Determine the [X, Y] coordinate at the center of the cell enclosing the given text.  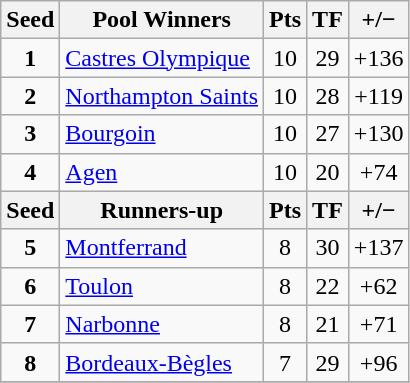
22 [328, 286]
+119 [378, 96]
Castres Olympique [162, 58]
1 [30, 58]
+71 [378, 324]
4 [30, 172]
+136 [378, 58]
6 [30, 286]
30 [328, 248]
Montferrand [162, 248]
+137 [378, 248]
5 [30, 248]
Toulon [162, 286]
Bordeaux-Bègles [162, 362]
Runners-up [162, 210]
2 [30, 96]
Northampton Saints [162, 96]
28 [328, 96]
Narbonne [162, 324]
Bourgoin [162, 134]
20 [328, 172]
3 [30, 134]
+130 [378, 134]
+96 [378, 362]
+62 [378, 286]
+74 [378, 172]
21 [328, 324]
Pool Winners [162, 20]
27 [328, 134]
Agen [162, 172]
